Find where the given text appears and provide that cell's center as (x, y) coordinate. 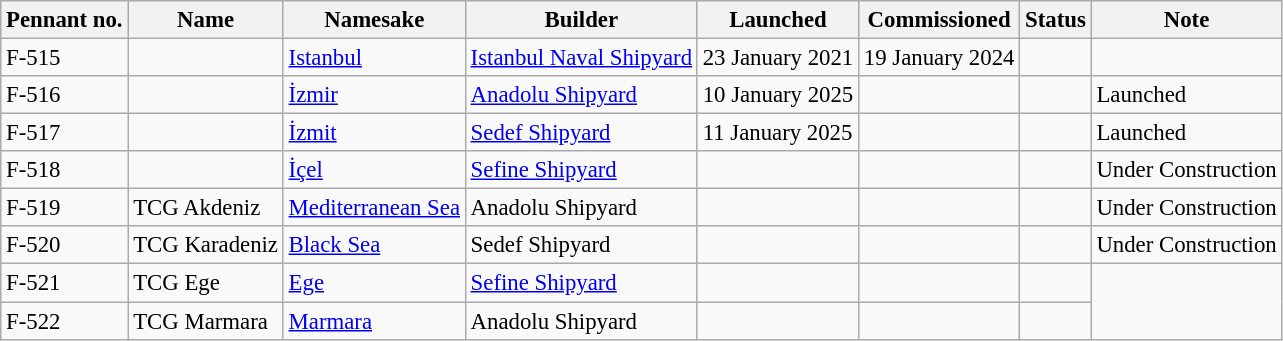
Pennant no. (64, 20)
Black Sea (374, 245)
19 January 2024 (940, 58)
F-518 (64, 170)
Ege (374, 283)
F-517 (64, 133)
TCG Marmara (206, 321)
İzmir (374, 95)
Commissioned (940, 20)
F-520 (64, 245)
11 January 2025 (778, 133)
Name (206, 20)
TCG Ege (206, 283)
TCG Karadeniz (206, 245)
F-519 (64, 208)
İçel (374, 170)
TCG Akdeniz (206, 208)
Mediterranean Sea (374, 208)
Istanbul (374, 58)
F-516 (64, 95)
Status (1056, 20)
Marmara (374, 321)
10 January 2025 (778, 95)
Builder (581, 20)
F-521 (64, 283)
F-515 (64, 58)
F-522 (64, 321)
Namesake (374, 20)
Istanbul Naval Shipyard (581, 58)
İzmit (374, 133)
Note (1186, 20)
23 January 2021 (778, 58)
